From the cell containing the given text, extract its center point as [X, Y] coordinate. 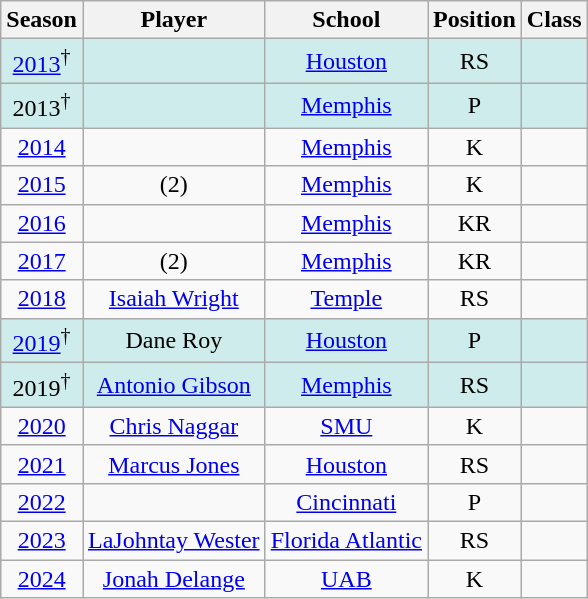
School [346, 20]
Marcus Jones [174, 464]
Antonio Gibson [174, 386]
2022 [42, 502]
UAB [346, 579]
Position [475, 20]
2014 [42, 147]
2021 [42, 464]
2017 [42, 261]
Season [42, 20]
LaJohntay Wester [174, 541]
SMU [346, 426]
Class [554, 20]
Dane Roy [174, 340]
Player [174, 20]
2015 [42, 185]
Cincinnati [346, 502]
2024 [42, 579]
Temple [346, 299]
Isaiah Wright [174, 299]
2023 [42, 541]
Chris Naggar [174, 426]
Florida Atlantic [346, 541]
2018 [42, 299]
2016 [42, 223]
2020 [42, 426]
Jonah Delange [174, 579]
